Provide the (x, y) coordinate of the cell's center where the given text is located.  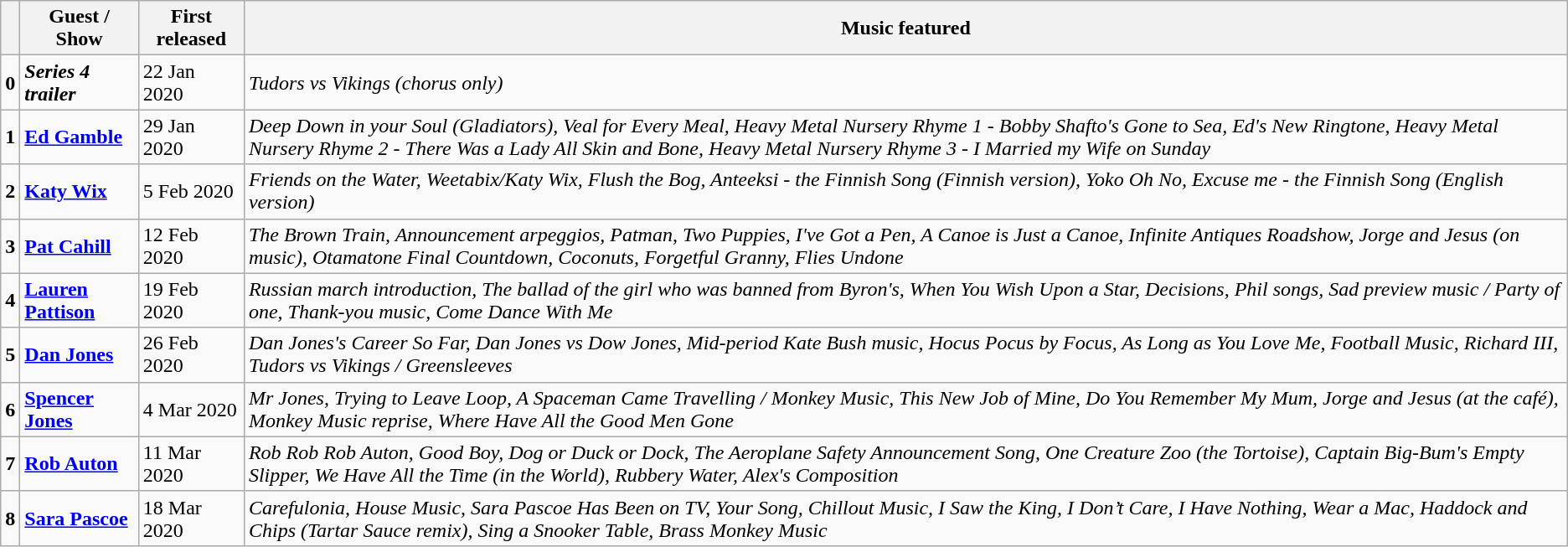
5 (10, 355)
3 (10, 246)
19 Feb 2020 (191, 300)
12 Feb 2020 (191, 246)
1 (10, 137)
4 (10, 300)
First released (191, 28)
Lauren Pattison (80, 300)
Series 4 trailer (80, 82)
Katy Wix (80, 191)
Guest / Show (80, 28)
Tudors vs Vikings (chorus only) (905, 82)
Music featured (905, 28)
2 (10, 191)
7 (10, 464)
6 (10, 409)
29 Jan 2020 (191, 137)
Spencer Jones (80, 409)
Ed Gamble (80, 137)
Dan Jones (80, 355)
Rob Auton (80, 464)
8 (10, 518)
11 Mar 2020 (191, 464)
22 Jan 2020 (191, 82)
4 Mar 2020 (191, 409)
18 Mar 2020 (191, 518)
Sara Pascoe (80, 518)
26 Feb 2020 (191, 355)
5 Feb 2020 (191, 191)
Pat Cahill (80, 246)
0 (10, 82)
